Detect which cell encompasses the target text, then output its [x, y] center coordinate. 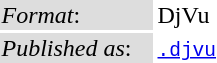
Published as: [76, 48]
Format: [76, 15]
